Locate the cell with the specified text and output its [x, y] center coordinate. 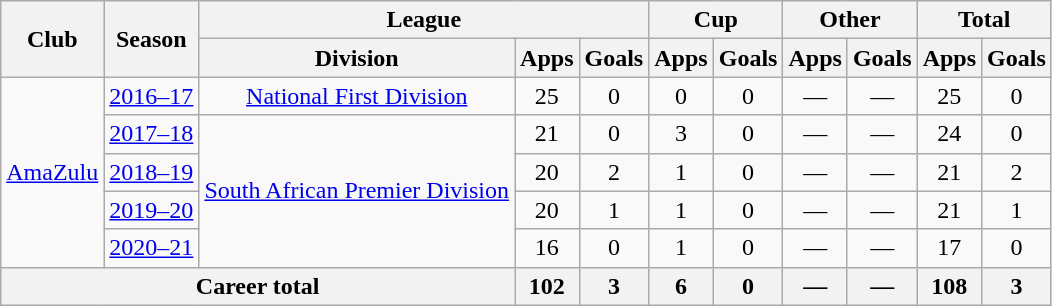
6 [681, 286]
League [424, 20]
16 [547, 248]
108 [949, 286]
Career total [258, 286]
Season [152, 39]
AmaZulu [52, 172]
2016–17 [152, 96]
2017–18 [152, 134]
Division [357, 58]
102 [547, 286]
2020–21 [152, 248]
2019–20 [152, 210]
24 [949, 134]
National First Division [357, 96]
Cup [716, 20]
17 [949, 248]
2018–19 [152, 172]
Other [850, 20]
South African Premier Division [357, 191]
Total [984, 20]
Club [52, 39]
